For the text-containing cell, return its midpoint in [x, y] coordinate format. 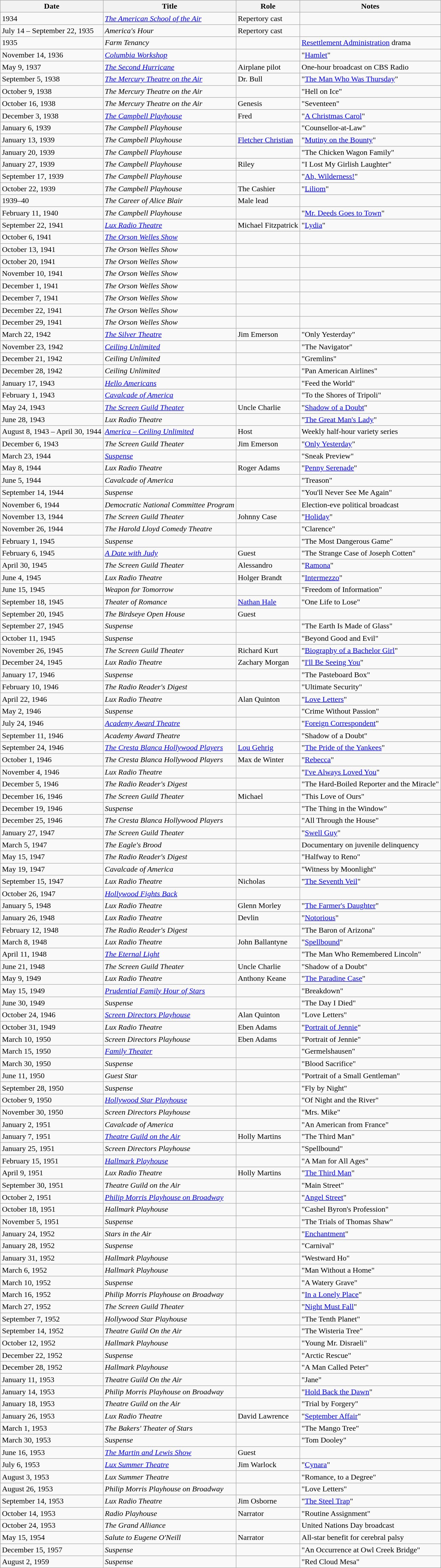
One-hour broadcast on CBS Radio [370, 67]
April 30, 1945 [52, 565]
The American School of the Air [169, 19]
November 26, 1945 [52, 650]
January 14, 1953 [52, 1392]
"The Pasteboard Box" [370, 675]
Johnny Case [268, 517]
January 18, 1953 [52, 1404]
November 26, 1944 [52, 529]
October 24, 1953 [52, 1526]
June 30, 1949 [52, 1003]
"Ah, Wilderness!" [370, 177]
"In a Lonely Place" [370, 1294]
October 1, 1946 [52, 760]
"All Through the House" [370, 821]
Prudential Family Hour of Stars [169, 991]
"Ramona" [370, 565]
March 23, 1944 [52, 456]
"Cashel Byron's Profession" [370, 1209]
December 28, 1942 [52, 371]
January 31, 1952 [52, 1258]
"An Occurrence at Owl Creek Bridge" [370, 1550]
January 25, 1951 [52, 1149]
May 8, 1944 [52, 468]
The Eternal Light [169, 954]
September 7, 1952 [52, 1319]
May 2, 1946 [52, 711]
Holger Brandt [268, 578]
"Crime Without Passion" [370, 711]
March 6, 1952 [52, 1270]
"Enchantment" [370, 1234]
"A Christmas Carol" [370, 116]
November 23, 1942 [52, 346]
October 12, 1952 [52, 1343]
"The Mango Tree" [370, 1428]
September 14, 1944 [52, 492]
"You'll Never See Me Again" [370, 492]
August 8, 1943 – April 30, 1944 [52, 432]
December 1, 1941 [52, 286]
October 14, 1953 [52, 1513]
"Seventeen" [370, 103]
December 25, 1946 [52, 821]
September 15, 1947 [52, 881]
Richard Kurt [268, 650]
"Beyond Good and Evil" [370, 638]
December 5, 1946 [52, 784]
Jim Warlock [268, 1465]
Radio Playhouse [169, 1513]
Michael [268, 796]
September 5, 1938 [52, 79]
October 22, 1939 [52, 189]
February 12, 1948 [52, 930]
"Red Cloud Mesa" [370, 1562]
May 15, 1949 [52, 991]
"I've Always Loved You" [370, 772]
Devlin [268, 918]
October 18, 1951 [52, 1209]
December 28, 1952 [52, 1367]
"Man Without a Home" [370, 1270]
October 26, 1947 [52, 893]
January 28, 1952 [52, 1246]
Host [268, 432]
"Hamlet" [370, 55]
May 15, 1947 [52, 857]
Fred [268, 116]
October 13, 1941 [52, 249]
The Grand Alliance [169, 1526]
"The Tenth Planet" [370, 1319]
December 6, 1943 [52, 444]
January 24, 1952 [52, 1234]
"Rebecca" [370, 760]
October 31, 1949 [52, 1027]
January 27, 1947 [52, 833]
May 9, 1949 [52, 979]
Democratic National Committee Program [169, 504]
March 27, 1952 [52, 1307]
September 22, 1941 [52, 225]
The Second Hurricane [169, 67]
Nicholas [268, 881]
March 30, 1953 [52, 1440]
January 26, 1948 [52, 918]
"Biography of a Bachelor Girl" [370, 650]
November 4, 1946 [52, 772]
"Feed the World" [370, 383]
"The Day I Died" [370, 1003]
January 20, 1939 [52, 152]
United Nations Day broadcast [370, 1526]
December 22, 1952 [52, 1355]
"The Seventh Veil" [370, 881]
"Angel Street" [370, 1197]
May 15, 1954 [52, 1538]
"The Steel Trap" [370, 1501]
March 10, 1950 [52, 1039]
September 27, 1945 [52, 626]
January 5, 1948 [52, 905]
"The Hard-Boiled Reporter and the Miracle" [370, 784]
"Gremlins" [370, 359]
February 1, 1943 [52, 395]
January 17, 1946 [52, 675]
"Tom Dooley" [370, 1440]
The Cashier [268, 189]
Airplane pilot [268, 67]
Nathan Hale [268, 602]
"Romance, to a Degree" [370, 1477]
Fletcher Christian [268, 140]
November 5, 1951 [52, 1222]
"Routine Assignment" [370, 1513]
March 30, 1950 [52, 1064]
June 28, 1943 [52, 420]
Farm Tenancy [169, 43]
"Mr. Deeds Goes to Town" [370, 213]
"Main Street" [370, 1185]
Guest Star [169, 1076]
"Trial by Forgery" [370, 1404]
"Arctic Rescue" [370, 1355]
Theater of Romance [169, 602]
May 9, 1937 [52, 67]
August 26, 1953 [52, 1489]
1934 [52, 19]
February 6, 1945 [52, 553]
"I Lost My Girlish Laughter" [370, 164]
"Of Night and the River" [370, 1100]
"The Paradine Case" [370, 979]
"A Man Called Peter" [370, 1367]
March 8, 1948 [52, 942]
June 5, 1944 [52, 480]
Role [268, 6]
America's Hour [169, 31]
"Mutiny on the Bounty" [370, 140]
June 4, 1945 [52, 578]
"The Thing in the Window" [370, 808]
March 1, 1953 [52, 1428]
November 13, 1944 [52, 517]
"The Farmer's Daughter" [370, 905]
December 15, 1957 [52, 1550]
September 24, 1946 [52, 748]
September 14, 1952 [52, 1331]
September 28, 1950 [52, 1088]
"I'll Be Seeing You" [370, 663]
December 16, 1946 [52, 796]
1939–40 [52, 201]
David Lawrence [268, 1416]
"Hold Back the Dawn" [370, 1392]
November 30, 1950 [52, 1112]
Salute to Eugene O'Neill [169, 1538]
Date [52, 6]
"The Great Man's Lady" [370, 420]
"An American from France" [370, 1124]
September 20, 1945 [52, 614]
"Holiday" [370, 517]
October 16, 1938 [52, 103]
December 29, 1941 [52, 322]
Resettlement Administration drama [370, 43]
February 1, 1945 [52, 541]
"Counsellor-at-Law" [370, 128]
October 6, 1941 [52, 237]
The Silver Theatre [169, 334]
"The Strange Case of Joseph Cotten" [370, 553]
Male lead [268, 201]
January 6, 1939 [52, 128]
November 10, 1941 [52, 274]
October 20, 1941 [52, 261]
September 30, 1951 [52, 1185]
August 3, 1953 [52, 1477]
December 24, 1945 [52, 663]
Hello Americans [169, 383]
February 10, 1946 [52, 687]
"The Baron of Arizona" [370, 930]
September 11, 1946 [52, 735]
"Mrs. Mike" [370, 1112]
Weapon for Tomorrow [169, 590]
"The Most Dangerous Game" [370, 541]
"Treason" [370, 480]
"Young Mr. Disraeli" [370, 1343]
Family Theater [169, 1051]
All-star benefit for cerebral palsy [370, 1538]
Hollywood Fights Back [169, 893]
"Blood Sacrifice" [370, 1064]
December 21, 1942 [52, 359]
"The Navigator" [370, 346]
January 7, 1951 [52, 1137]
"Notorious" [370, 918]
April 9, 1951 [52, 1173]
August 2, 1959 [52, 1562]
"The Trials of Thomas Shaw" [370, 1222]
"Intermezzo" [370, 578]
March 15, 1950 [52, 1051]
The Career of Alice Blair [169, 201]
September 17, 1939 [52, 177]
"The Chicken Wagon Family" [370, 152]
"Penny Serenade" [370, 468]
"Hell on Ice" [370, 91]
"The Man Who Was Thursday" [370, 79]
Roger Adams [268, 468]
May 24, 1943 [52, 407]
Title [169, 6]
February 11, 1940 [52, 213]
"Jane" [370, 1380]
July 14 – September 22, 1935 [52, 31]
November 6, 1944 [52, 504]
The Harold Lloyd Comedy Theatre [169, 529]
"The Earth Is Made of Glass" [370, 626]
"Cynara" [370, 1465]
"Pan American Airlines" [370, 371]
January 2, 1951 [52, 1124]
December 22, 1941 [52, 310]
"Germelshausen" [370, 1051]
June 21, 1948 [52, 966]
"This Love of Ours" [370, 796]
January 27, 1939 [52, 164]
March 5, 1947 [52, 845]
Genesis [268, 103]
February 15, 1951 [52, 1161]
Max de Winter [268, 760]
Documentary on juvenile delinquency [370, 845]
"Halfway to Reno" [370, 857]
January 13, 1939 [52, 140]
January 11, 1953 [52, 1380]
Election-eve political broadcast [370, 504]
"The Pride of the Yankees" [370, 748]
June 16, 1953 [52, 1452]
"A Man for All Ages" [370, 1161]
"Breakdown" [370, 991]
John Ballantyne [268, 942]
October 9, 1950 [52, 1100]
"Lydia" [370, 225]
The Birdseye Open House [169, 614]
July 24, 1946 [52, 723]
October 11, 1945 [52, 638]
May 19, 1947 [52, 869]
Dr. Bull [268, 79]
"Westward Ho" [370, 1258]
"Fly by Night" [370, 1088]
The Martin and Lewis Show [169, 1452]
Notes [370, 6]
April 11, 1948 [52, 954]
Zachary Morgan [268, 663]
"Carnival" [370, 1246]
Glenn Morley [268, 905]
"Swell Guy" [370, 833]
"One Life to Lose" [370, 602]
Stars in the Air [169, 1234]
December 19, 1946 [52, 808]
"A Watery Grave" [370, 1282]
Weekly half-hour variety series [370, 432]
March 10, 1952 [52, 1282]
Riley [268, 164]
October 2, 1951 [52, 1197]
June 15, 1945 [52, 590]
"Freedom of Information" [370, 590]
Alessandro [268, 565]
"The Man Who Remembered Lincoln" [370, 954]
"To the Shores of Tripoli" [370, 395]
September 14, 1953 [52, 1501]
Lou Gehrig [268, 748]
October 9, 1938 [52, 91]
"The Wisteria Tree" [370, 1331]
"Night Must Fall" [370, 1307]
"Ultimate Security" [370, 687]
Columbia Workshop [169, 55]
"Foreign Correspondent" [370, 723]
A Date with Judy [169, 553]
Michael Fitzpatrick [268, 225]
November 14, 1936 [52, 55]
America – Ceiling Unlimited [169, 432]
1935 [52, 43]
The Bakers' Theater of Stars [169, 1428]
July 6, 1953 [52, 1465]
Jim Osborne [268, 1501]
"September Affair" [370, 1416]
December 3, 1938 [52, 116]
"Portrait of a Small Gentleman" [370, 1076]
March 16, 1952 [52, 1294]
The Eagle's Brood [169, 845]
December 7, 1941 [52, 298]
April 22, 1946 [52, 699]
January 26, 1953 [52, 1416]
June 11, 1950 [52, 1076]
"Liliom" [370, 189]
"Clarence" [370, 529]
March 22, 1942 [52, 334]
"Witness by Moonlight" [370, 869]
January 17, 1943 [52, 383]
October 24, 1946 [52, 1015]
September 18, 1945 [52, 602]
Anthony Keane [268, 979]
"Sneak Preview" [370, 456]
